From the cell containing the given text, extract its center point as [x, y] coordinate. 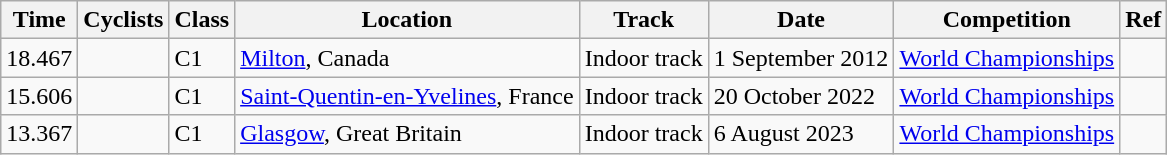
Date [801, 20]
18.467 [40, 58]
Glasgow, Great Britain [408, 134]
13.367 [40, 134]
Class [202, 20]
Location [408, 20]
Saint-Quentin-en-Yvelines, France [408, 96]
Milton, Canada [408, 58]
Ref [1144, 20]
Time [40, 20]
15.606 [40, 96]
Competition [1007, 20]
6 August 2023 [801, 134]
20 October 2022 [801, 96]
1 September 2012 [801, 58]
Track [644, 20]
Cyclists [124, 20]
